Pinpoint the cell where the given text exists, returning its (x, y) midpoint coordinate. 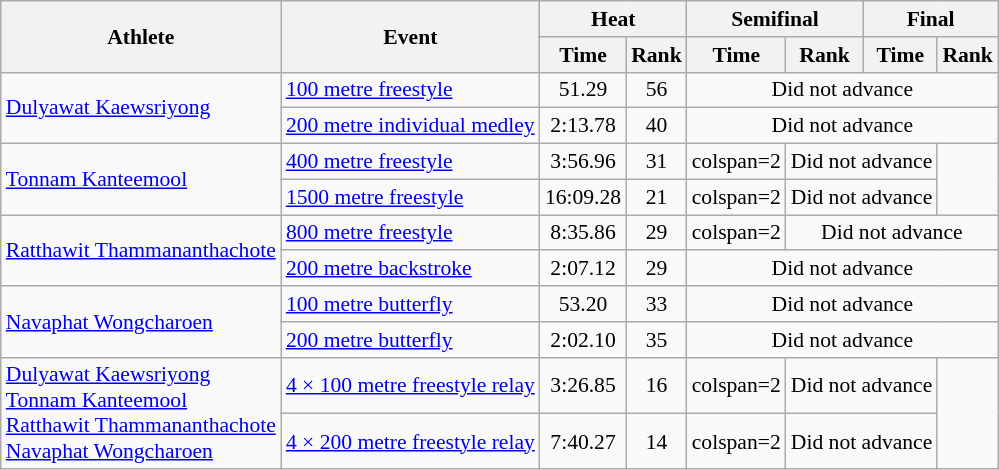
31 (656, 162)
Dulyawat KaewsriyongTonnam KanteemoolRatthawit ThammananthachoteNavaphat Wongcharoen (141, 413)
Heat (614, 19)
Event (410, 36)
Ratthawit Thammananthachote (141, 250)
100 metre butterfly (410, 304)
Athlete (141, 36)
51.29 (583, 90)
7:40.27 (583, 441)
Navaphat Wongcharoen (141, 322)
2:07.12 (583, 269)
4 × 100 metre freestyle relay (410, 385)
200 metre backstroke (410, 269)
400 metre freestyle (410, 162)
16 (656, 385)
40 (656, 126)
53.20 (583, 304)
Semifinal (776, 19)
200 metre individual medley (410, 126)
2:13.78 (583, 126)
1500 metre freestyle (410, 197)
3:26.85 (583, 385)
8:35.86 (583, 233)
4 × 200 metre freestyle relay (410, 441)
33 (656, 304)
Final (930, 19)
100 metre freestyle (410, 90)
800 metre freestyle (410, 233)
21 (656, 197)
56 (656, 90)
Dulyawat Kaewsriyong (141, 108)
14 (656, 441)
200 metre butterfly (410, 340)
Tonnam Kanteemool (141, 180)
35 (656, 340)
16:09.28 (583, 197)
3:56.96 (583, 162)
2:02.10 (583, 340)
